Pinpoint the cell where the given text exists, returning its (x, y) midpoint coordinate. 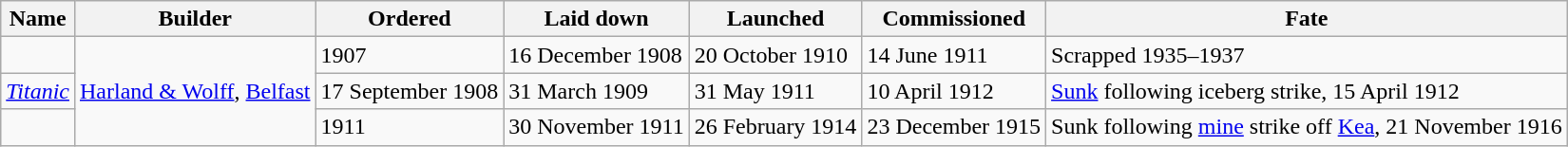
Fate (1308, 19)
Name (38, 19)
14 June 1911 (954, 55)
1911 (410, 127)
30 November 1911 (597, 127)
23 December 1915 (954, 127)
10 April 1912 (954, 91)
Sunk following mine strike off Kea, 21 November 1916 (1308, 127)
Sunk following iceberg strike, 15 April 1912 (1308, 91)
1907 (410, 55)
Titanic (38, 91)
26 February 1914 (775, 127)
Laid down (597, 19)
Builder (195, 19)
31 March 1909 (597, 91)
Ordered (410, 19)
20 October 1910 (775, 55)
17 September 1908 (410, 91)
Harland & Wolff, Belfast (195, 91)
Commissioned (954, 19)
Scrapped 1935–1937 (1308, 55)
16 December 1908 (597, 55)
31 May 1911 (775, 91)
Launched (775, 19)
